Capture the cell that displays the provided text and extract its [x, y] central coordinate. 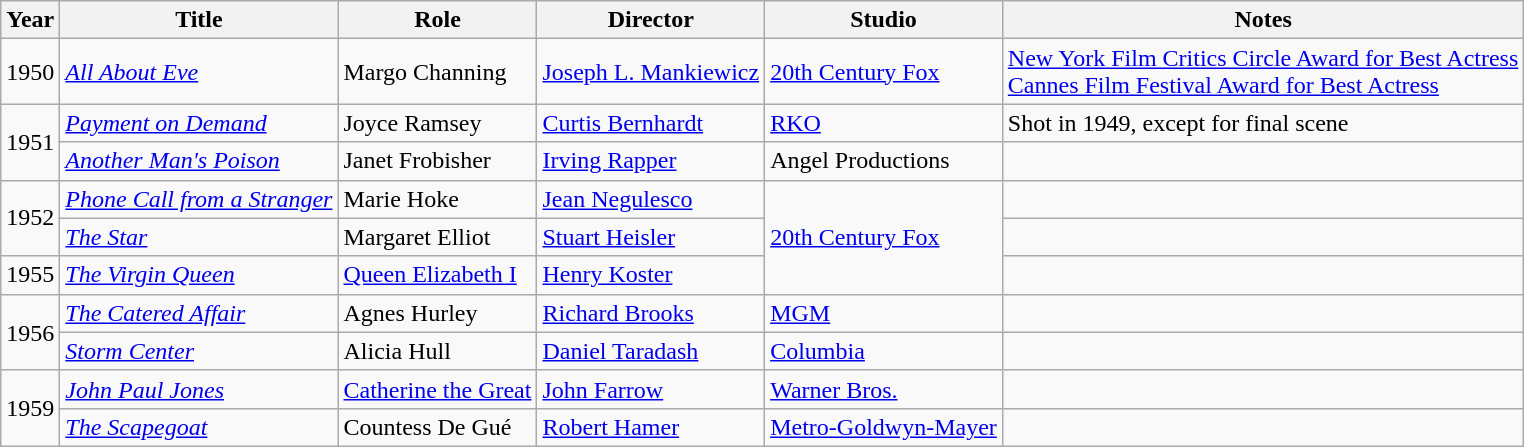
Robert Hamer [651, 427]
Margo Channing [438, 72]
Warner Bros. [884, 389]
Richard Brooks [651, 313]
John Paul Jones [199, 389]
Catherine the Great [438, 389]
Year [30, 20]
Margaret Elliot [438, 237]
Angel Productions [884, 161]
Metro-Goldwyn-Mayer [884, 427]
1955 [30, 275]
The Catered Affair [199, 313]
RKO [884, 123]
Janet Frobisher [438, 161]
Marie Hoke [438, 199]
1951 [30, 142]
Storm Center [199, 351]
1950 [30, 72]
Payment on Demand [199, 123]
1952 [30, 218]
The Scapegoat [199, 427]
Title [199, 20]
Henry Koster [651, 275]
1959 [30, 408]
Joseph L. Mankiewicz [651, 72]
Shot in 1949, except for final scene [1262, 123]
Stuart Heisler [651, 237]
Alicia Hull [438, 351]
Irving Rapper [651, 161]
Role [438, 20]
New York Film Critics Circle Award for Best Actress Cannes Film Festival Award for Best Actress [1262, 72]
MGM [884, 313]
Daniel Taradash [651, 351]
Notes [1262, 20]
Agnes Hurley [438, 313]
Another Man's Poison [199, 161]
John Farrow [651, 389]
All About Eve [199, 72]
Curtis Bernhardt [651, 123]
Studio [884, 20]
Jean Negulesco [651, 199]
Phone Call from a Stranger [199, 199]
Queen Elizabeth I [438, 275]
Joyce Ramsey [438, 123]
1956 [30, 332]
The Star [199, 237]
Director [651, 20]
The Virgin Queen [199, 275]
Countess De Gué [438, 427]
Columbia [884, 351]
